Return (x, y) of the center of cell containing provided text 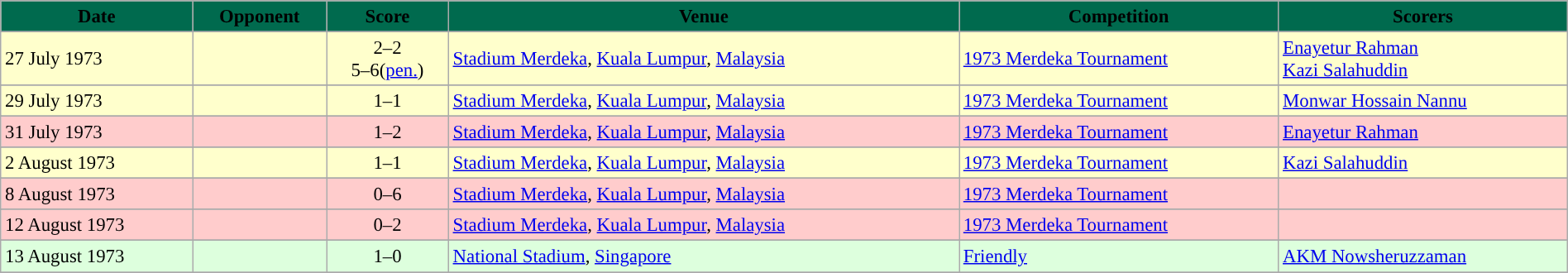
13 August 1973 (97, 256)
29 July 1973 (97, 101)
12 August 1973 (97, 226)
27 July 1973 (97, 60)
Opponent (260, 17)
31 July 1973 (97, 132)
Enayetur Rahman Kazi Salahuddin (1423, 60)
2–25–6(pen.) (388, 60)
Scorers (1423, 17)
AKM Nowsheruzzaman (1423, 256)
Competition (1119, 17)
1–0 (388, 256)
Monwar Hossain Nannu (1423, 101)
Venue (703, 17)
Enayetur Rahman (1423, 132)
2 August 1973 (97, 163)
Date (97, 17)
Score (388, 17)
8 August 1973 (97, 194)
1–2 (388, 132)
National Stadium, Singapore (703, 256)
0–6 (388, 194)
0–2 (388, 226)
Friendly (1119, 256)
Kazi Salahuddin (1423, 163)
